Locate the cell with the specified text and output its [x, y] center coordinate. 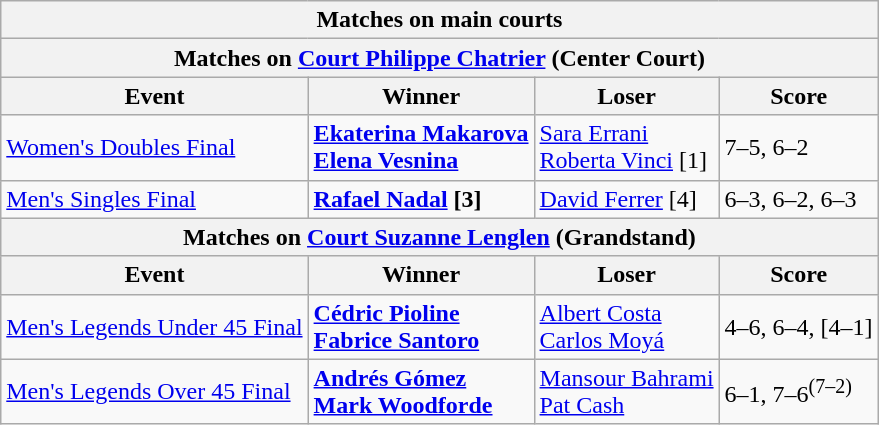
Sara Errani Roberta Vinci [1] [626, 148]
Andrés Gómez Mark Woodforde [421, 392]
Rafael Nadal [3] [421, 199]
Matches on main courts [440, 20]
4–6, 6–4, [4–1] [798, 326]
6–3, 6–2, 6–3 [798, 199]
Men's Legends Under 45 Final [154, 326]
Mansour Bahrami Pat Cash [626, 392]
6–1, 7–6(7–2) [798, 392]
7–5, 6–2 [798, 148]
Matches on Court Suzanne Lenglen (Grandstand) [440, 237]
Ekaterina Makarova Elena Vesnina [421, 148]
Matches on Court Philippe Chatrier (Center Court) [440, 58]
Men's Singles Final [154, 199]
Albert Costa Carlos Moyá [626, 326]
Cédric Pioline Fabrice Santoro [421, 326]
Men's Legends Over 45 Final [154, 392]
Women's Doubles Final [154, 148]
David Ferrer [4] [626, 199]
